Locate the cell with the specified text and output its [X, Y] center coordinate. 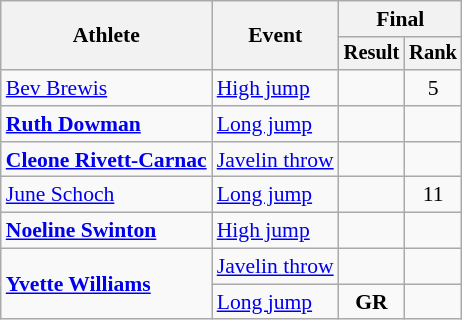
June Schoch [106, 195]
GR [372, 302]
Yvette Williams [106, 284]
Bev Brewis [106, 88]
5 [433, 88]
Ruth Dowman [106, 124]
Rank [433, 54]
Cleone Rivett-Carnac [106, 160]
11 [433, 195]
Event [276, 36]
Final [400, 19]
Result [372, 54]
Athlete [106, 36]
Noeline Swinton [106, 231]
